For the text-containing cell, return its midpoint in (x, y) coordinate format. 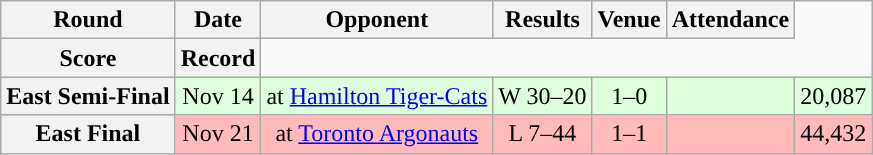
Score (88, 58)
Date (218, 20)
East Semi-Final (88, 96)
44,432 (834, 134)
1–0 (629, 96)
Venue (629, 20)
East Final (88, 134)
20,087 (834, 96)
Round (88, 20)
L 7–44 (542, 134)
W 30–20 (542, 96)
Attendance (730, 20)
at Toronto Argonauts (377, 134)
at Hamilton Tiger-Cats (377, 96)
Record (218, 58)
Results (542, 20)
1–1 (629, 134)
Nov 21 (218, 134)
Opponent (377, 20)
Nov 14 (218, 96)
